Identify which cell holds the provided text, then report its (x, y) central coordinate. 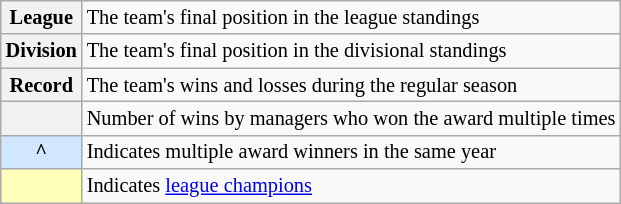
The team's final position in the divisional standings (352, 51)
Indicates league champions (352, 186)
The team's wins and losses during the regular season (352, 85)
Indicates multiple award winners in the same year (352, 152)
Record (42, 85)
League (42, 17)
Number of wins by managers who won the award multiple times (352, 118)
The team's final position in the league standings (352, 17)
^ (42, 152)
Division (42, 51)
